Identify which cell holds the provided text, then report its (X, Y) central coordinate. 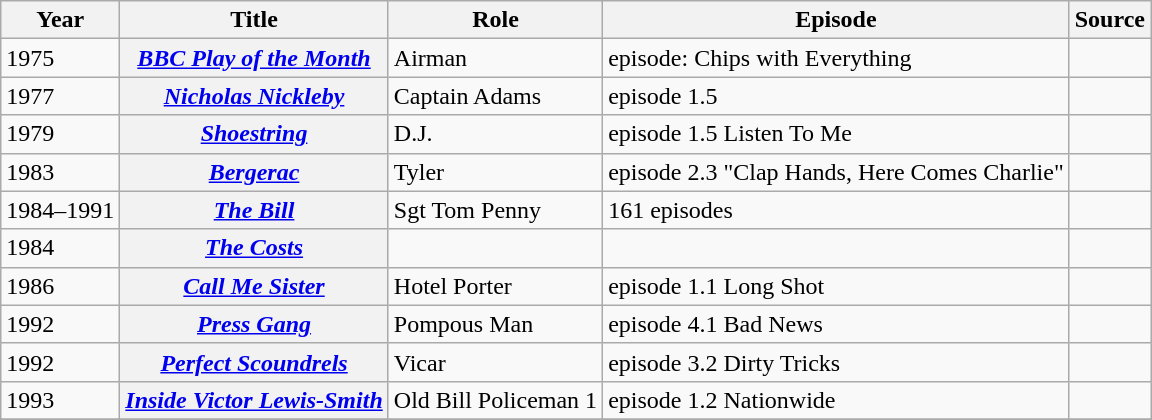
episode 3.2 Dirty Tricks (836, 362)
Shoestring (254, 134)
Airman (495, 58)
Episode (836, 20)
Sgt Tom Penny (495, 210)
161 episodes (836, 210)
BBC Play of the Month (254, 58)
The Costs (254, 248)
Inside Victor Lewis-Smith (254, 400)
Source (1110, 20)
Press Gang (254, 324)
Call Me Sister (254, 286)
1986 (60, 286)
Nicholas Nickleby (254, 96)
1984 (60, 248)
1983 (60, 172)
episode 1.2 Nationwide (836, 400)
1984–1991 (60, 210)
1993 (60, 400)
episode 1.1 Long Shot (836, 286)
episode: Chips with Everything (836, 58)
episode 2.3 "Clap Hands, Here Comes Charlie" (836, 172)
D.J. (495, 134)
1975 (60, 58)
Vicar (495, 362)
Bergerac (254, 172)
episode 1.5 (836, 96)
Year (60, 20)
Role (495, 20)
Captain Adams (495, 96)
1977 (60, 96)
Perfect Scoundrels (254, 362)
Pompous Man (495, 324)
Old Bill Policeman 1 (495, 400)
episode 4.1 Bad News (836, 324)
Hotel Porter (495, 286)
Title (254, 20)
episode 1.5 Listen To Me (836, 134)
1979 (60, 134)
Tyler (495, 172)
The Bill (254, 210)
